Identify which cell holds the provided text, then report its [x, y] central coordinate. 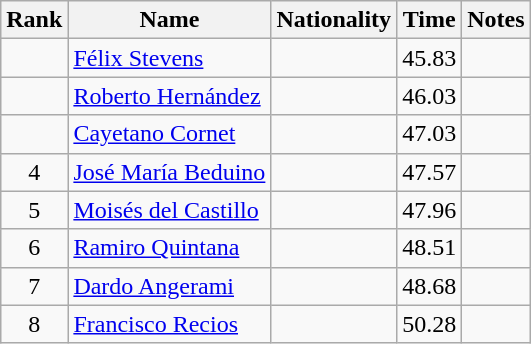
46.03 [430, 96]
5 [34, 210]
Rank [34, 20]
47.96 [430, 210]
Roberto Hernández [170, 96]
Cayetano Cornet [170, 134]
Félix Stevens [170, 58]
6 [34, 248]
45.83 [430, 58]
Ramiro Quintana [170, 248]
48.68 [430, 286]
Dardo Angerami [170, 286]
47.03 [430, 134]
Time [430, 20]
8 [34, 324]
Nationality [334, 20]
Francisco Recios [170, 324]
47.57 [430, 172]
José María Beduino [170, 172]
50.28 [430, 324]
4 [34, 172]
Notes [496, 20]
48.51 [430, 248]
7 [34, 286]
Moisés del Castillo [170, 210]
Name [170, 20]
